From the cell containing the given text, extract its center point as (x, y) coordinate. 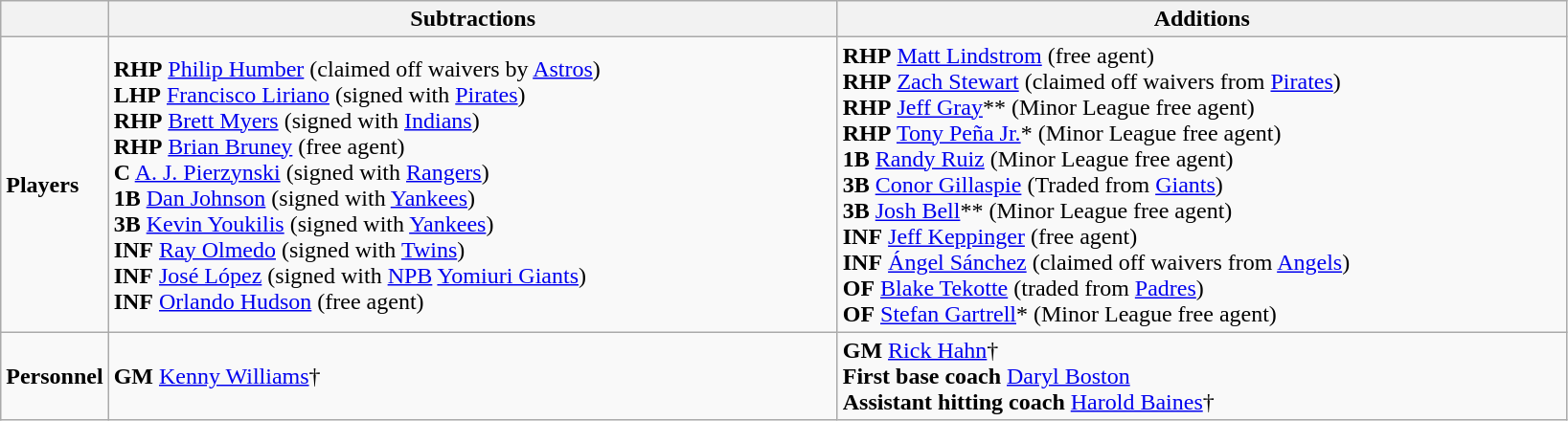
Personnel (55, 376)
Subtractions (473, 19)
GM Rick Hahn† First base coach Daryl Boston Assistant hitting coach Harold Baines† (1201, 376)
Players (55, 185)
Additions (1201, 19)
GM Kenny Williams† (473, 376)
